Find where the given text appears and provide that cell's center as [x, y] coordinate. 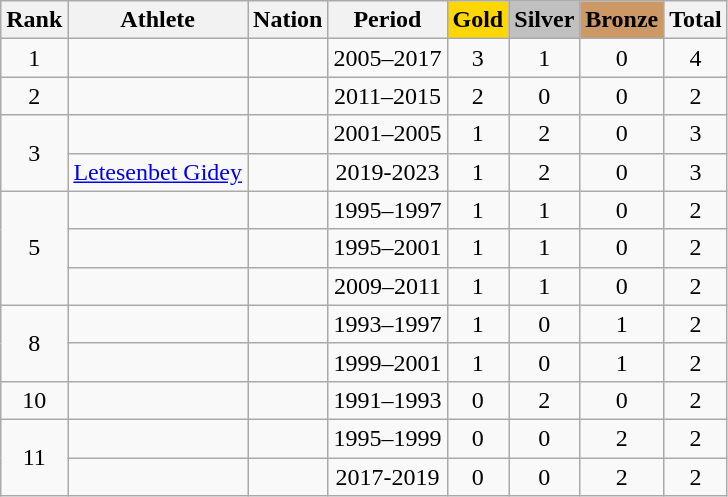
Total [696, 20]
Silver [544, 20]
10 [34, 400]
2011–2015 [388, 96]
1995–2001 [388, 248]
Letesenbet Gidey [158, 172]
2019-2023 [388, 172]
2001–2005 [388, 134]
11 [34, 457]
Athlete [158, 20]
5 [34, 248]
1991–1993 [388, 400]
8 [34, 343]
2009–2011 [388, 286]
1995–1999 [388, 438]
1993–1997 [388, 324]
1999–2001 [388, 362]
4 [696, 58]
Period [388, 20]
Rank [34, 20]
2005–2017 [388, 58]
Nation [288, 20]
Bronze [622, 20]
1995–1997 [388, 210]
Gold [478, 20]
2017-2019 [388, 477]
